For the text-containing cell, return its midpoint in [X, Y] coordinate format. 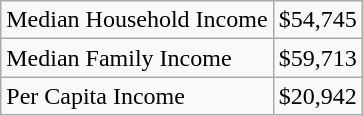
Median Household Income [137, 20]
Per Capita Income [137, 96]
$54,745 [318, 20]
$20,942 [318, 96]
$59,713 [318, 58]
Median Family Income [137, 58]
